Provide the [X, Y] coordinate of the cell's center where the given text is located.  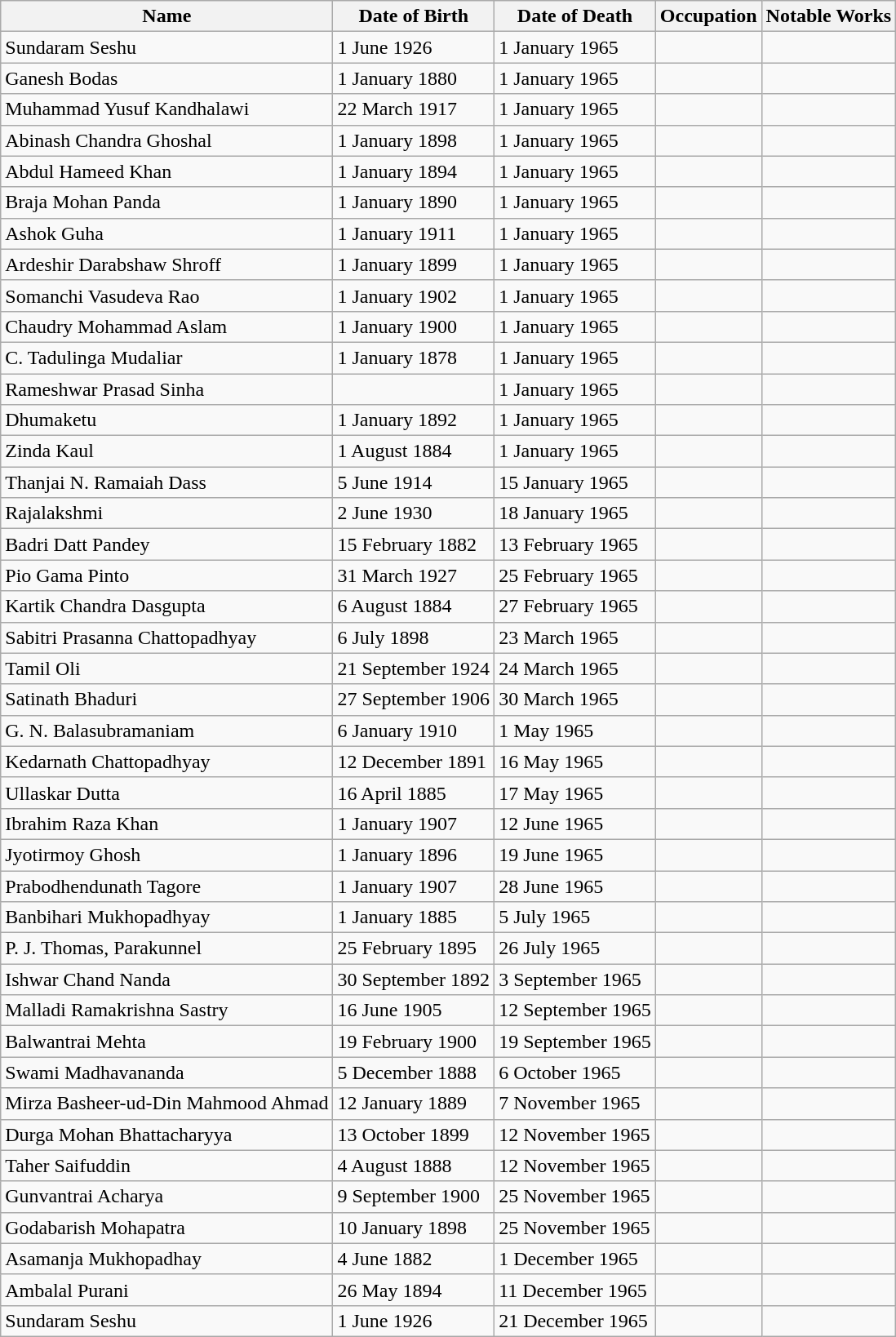
1 January 1911 [414, 233]
Sabitri Prasanna Chattopadhyay [166, 637]
9 September 1900 [414, 1197]
6 July 1898 [414, 637]
4 August 1888 [414, 1166]
Muhammad Yusuf Kandhalawi [166, 109]
1 January 1880 [414, 78]
Swami Madhavananda [166, 1073]
19 June 1965 [575, 855]
22 March 1917 [414, 109]
6 October 1965 [575, 1073]
6 January 1910 [414, 731]
5 July 1965 [575, 917]
Taher Saifuddin [166, 1166]
1 August 1884 [414, 451]
Malladi Ramakrishna Sastry [166, 1011]
Somanchi Vasudeva Rao [166, 295]
Ishwar Chand Nanda [166, 979]
1 January 1890 [414, 202]
16 May 1965 [575, 762]
Rameshwar Prasad Sinha [166, 389]
Rajalakshmi [166, 513]
P. J. Thomas, Parakunnel [166, 948]
1 January 1878 [414, 358]
Asamanja Mukhopadhay [166, 1259]
21 September 1924 [414, 668]
Ashok Guha [166, 233]
Ardeshir Darabshaw Shroff [166, 264]
1 January 1894 [414, 171]
Abinash Chandra Ghoshal [166, 140]
10 January 1898 [414, 1228]
Occupation [708, 16]
Balwantrai Mehta [166, 1042]
Jyotirmoy Ghosh [166, 855]
G. N. Balasubramaniam [166, 731]
Tamil Oli [166, 668]
4 June 1882 [414, 1259]
1 January 1899 [414, 264]
Braja Mohan Panda [166, 202]
Gunvantrai Acharya [166, 1197]
30 September 1892 [414, 979]
Name [166, 16]
Prabodhendunath Tagore [166, 886]
Pio Gama Pinto [166, 575]
23 March 1965 [575, 637]
25 February 1965 [575, 575]
13 October 1899 [414, 1135]
Ganesh Bodas [166, 78]
1 January 1900 [414, 326]
1 December 1965 [575, 1259]
Dhumaketu [166, 420]
25 February 1895 [414, 948]
17 May 1965 [575, 793]
Notable Works [829, 16]
2 June 1930 [414, 513]
Abdul Hameed Khan [166, 171]
11 December 1965 [575, 1290]
1 January 1902 [414, 295]
12 December 1891 [414, 762]
30 March 1965 [575, 700]
16 June 1905 [414, 1011]
19 September 1965 [575, 1042]
Satinath Bhaduri [166, 700]
21 December 1965 [575, 1321]
1 January 1892 [414, 420]
3 September 1965 [575, 979]
Banbihari Mukhopadhyay [166, 917]
12 June 1965 [575, 824]
1 January 1885 [414, 917]
Ibrahim Raza Khan [166, 824]
1 January 1896 [414, 855]
Ullaskar Dutta [166, 793]
Zinda Kaul [166, 451]
31 March 1927 [414, 575]
18 January 1965 [575, 513]
15 February 1882 [414, 544]
13 February 1965 [575, 544]
19 February 1900 [414, 1042]
26 May 1894 [414, 1290]
1 January 1898 [414, 140]
Ambalal Purani [166, 1290]
Durga Mohan Bhattacharyya [166, 1135]
C. Tadulinga Mudaliar [166, 358]
Thanjai N. Ramaiah Dass [166, 482]
Godabarish Mohapatra [166, 1228]
Kedarnath Chattopadhyay [166, 762]
5 December 1888 [414, 1073]
Date of Birth [414, 16]
6 August 1884 [414, 606]
27 September 1906 [414, 700]
Date of Death [575, 16]
Kartik Chandra Dasgupta [166, 606]
5 June 1914 [414, 482]
Mirza Basheer-ud-Din Mahmood Ahmad [166, 1104]
Badri Datt Pandey [166, 544]
15 January 1965 [575, 482]
26 July 1965 [575, 948]
12 September 1965 [575, 1011]
7 November 1965 [575, 1104]
1 May 1965 [575, 731]
28 June 1965 [575, 886]
12 January 1889 [414, 1104]
Chaudry Mohammad Aslam [166, 326]
24 March 1965 [575, 668]
27 February 1965 [575, 606]
16 April 1885 [414, 793]
